Find where the given text appears and provide that cell's center as [X, Y] coordinate. 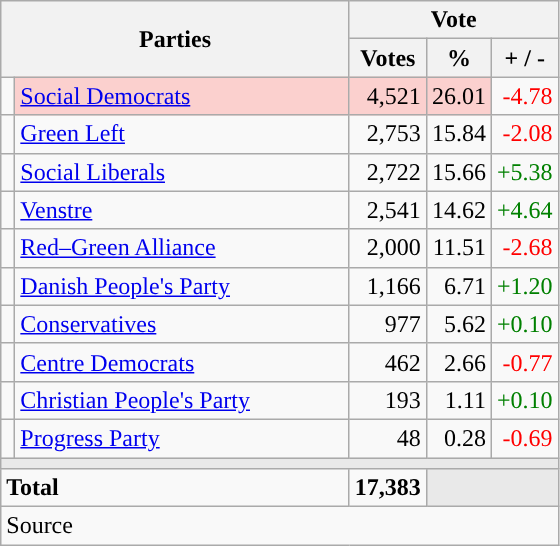
Social Democrats [182, 96]
Source [280, 526]
1.11 [458, 400]
2,000 [388, 248]
193 [388, 400]
+4.64 [524, 210]
Social Liberals [182, 172]
0.28 [458, 438]
Danish People's Party [182, 286]
462 [388, 362]
15.84 [458, 134]
Vote [454, 20]
Centre Democrats [182, 362]
+1.20 [524, 286]
Conservatives [182, 324]
4,521 [388, 96]
2,541 [388, 210]
977 [388, 324]
14.62 [458, 210]
-0.69 [524, 438]
Red–Green Alliance [182, 248]
5.62 [458, 324]
-4.78 [524, 96]
2.66 [458, 362]
-0.77 [524, 362]
Green Left [182, 134]
Christian People's Party [182, 400]
-2.08 [524, 134]
Votes [388, 58]
15.66 [458, 172]
Venstre [182, 210]
48 [388, 438]
26.01 [458, 96]
+5.38 [524, 172]
Parties [176, 39]
-2.68 [524, 248]
2,753 [388, 134]
1,166 [388, 286]
Progress Party [182, 438]
17,383 [388, 488]
11.51 [458, 248]
% [458, 58]
6.71 [458, 286]
+ / - [524, 58]
2,722 [388, 172]
Total [176, 488]
